Search for the cell housing the specified text and yield its (X, Y) center coordinate. 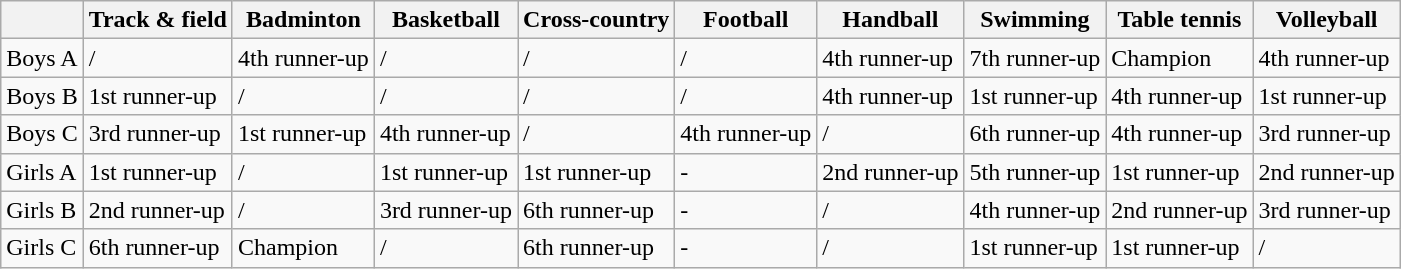
Table tennis (1180, 20)
7th runner-up (1035, 58)
Boys B (42, 96)
Badminton (303, 20)
Basketball (446, 20)
Girls B (42, 210)
Swimming (1035, 20)
Girls A (42, 172)
Handball (890, 20)
Cross-country (596, 20)
5th runner-up (1035, 172)
Track & field (158, 20)
Football (746, 20)
Girls C (42, 248)
Boys C (42, 134)
Boys A (42, 58)
Volleyball (1326, 20)
